Extract the [X, Y] coordinate from the center of the cell holding the provided text.  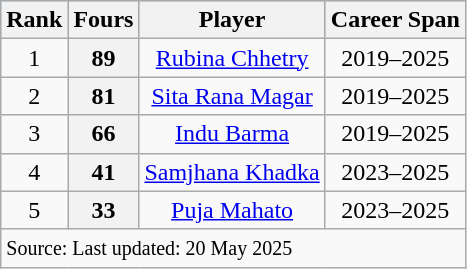
89 [104, 58]
Career Span [395, 20]
Indu Barma [232, 134]
41 [104, 172]
5 [34, 210]
Sita Rana Magar [232, 96]
Player [232, 20]
66 [104, 134]
Source: Last updated: 20 May 2025 [234, 248]
1 [34, 58]
3 [34, 134]
4 [34, 172]
2 [34, 96]
81 [104, 96]
33 [104, 210]
Samjhana Khadka [232, 172]
Fours [104, 20]
Rank [34, 20]
Puja Mahato [232, 210]
Rubina Chhetry [232, 58]
